Search for the cell housing the specified text and yield its (x, y) center coordinate. 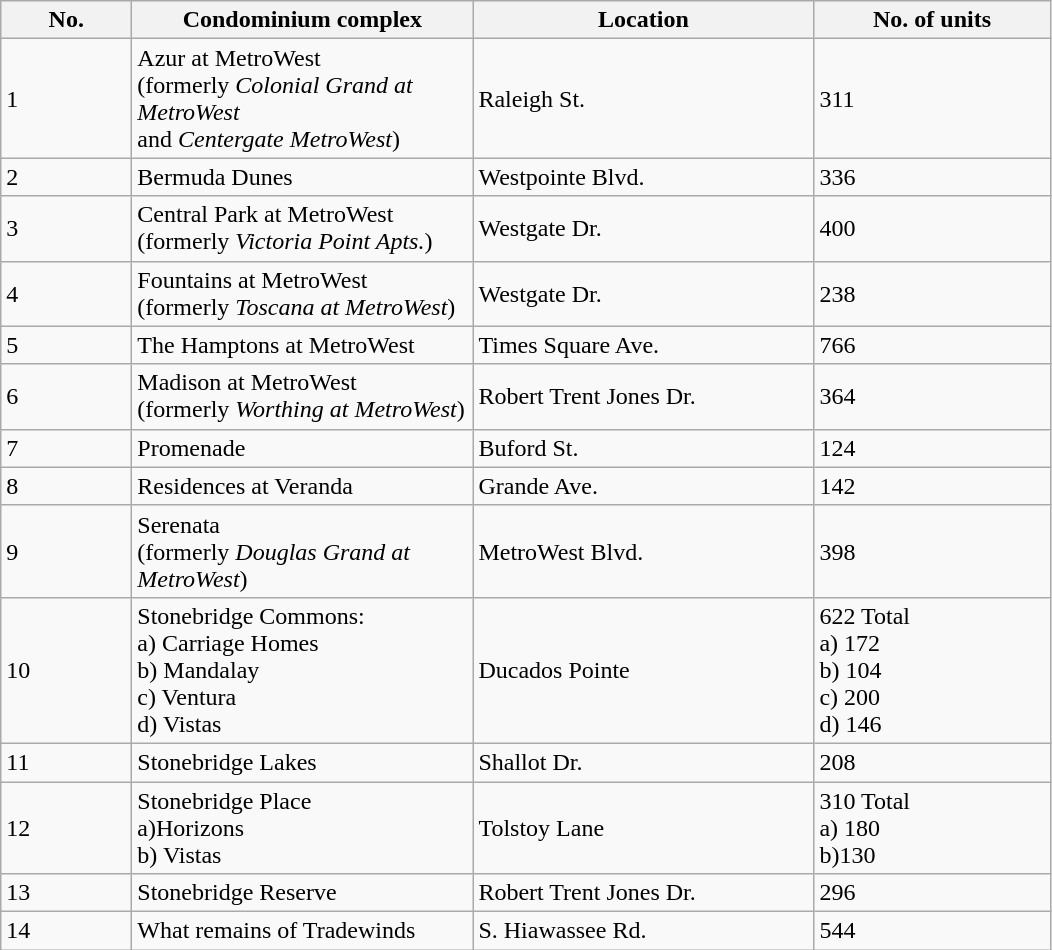
Buford St. (644, 448)
Location (644, 20)
Residences at Veranda (302, 486)
208 (932, 762)
The Hamptons at MetroWest (302, 345)
Westpointe Blvd. (644, 177)
336 (932, 177)
Times Square Ave. (644, 345)
Serenata(formerly Douglas Grand at MetroWest) (302, 551)
No. (66, 20)
Fountains at MetroWest(formerly Toscana at MetroWest) (302, 294)
310 Totala) 180b)130 (932, 828)
8 (66, 486)
Promenade (302, 448)
766 (932, 345)
398 (932, 551)
4 (66, 294)
Stonebridge Commons:a) Carriage Homesb) Mandalayc) Venturad) Vistas (302, 670)
1 (66, 98)
Bermuda Dunes (302, 177)
6 (66, 396)
13 (66, 893)
Tolstoy Lane (644, 828)
Stonebridge Reserve (302, 893)
12 (66, 828)
544 (932, 931)
7 (66, 448)
238 (932, 294)
MetroWest Blvd. (644, 551)
What remains of Tradewinds (302, 931)
Azur at MetroWest(formerly Colonial Grand at MetroWestand Centergate MetroWest) (302, 98)
Stonebridge Placea)Horizonsb) Vistas (302, 828)
622 Totala) 172b) 104c) 200d) 146 (932, 670)
2 (66, 177)
10 (66, 670)
5 (66, 345)
364 (932, 396)
Madison at MetroWest(formerly Worthing at MetroWest) (302, 396)
No. of units (932, 20)
124 (932, 448)
Ducados Pointe (644, 670)
142 (932, 486)
14 (66, 931)
296 (932, 893)
Stonebridge Lakes (302, 762)
Shallot Dr. (644, 762)
Grande Ave. (644, 486)
S. Hiawassee Rd. (644, 931)
Central Park at MetroWest(formerly Victoria Point Apts.) (302, 228)
311 (932, 98)
11 (66, 762)
Condominium complex (302, 20)
400 (932, 228)
9 (66, 551)
3 (66, 228)
Raleigh St. (644, 98)
